Output the [X, Y] coordinate of the center of the cell containing the given text.  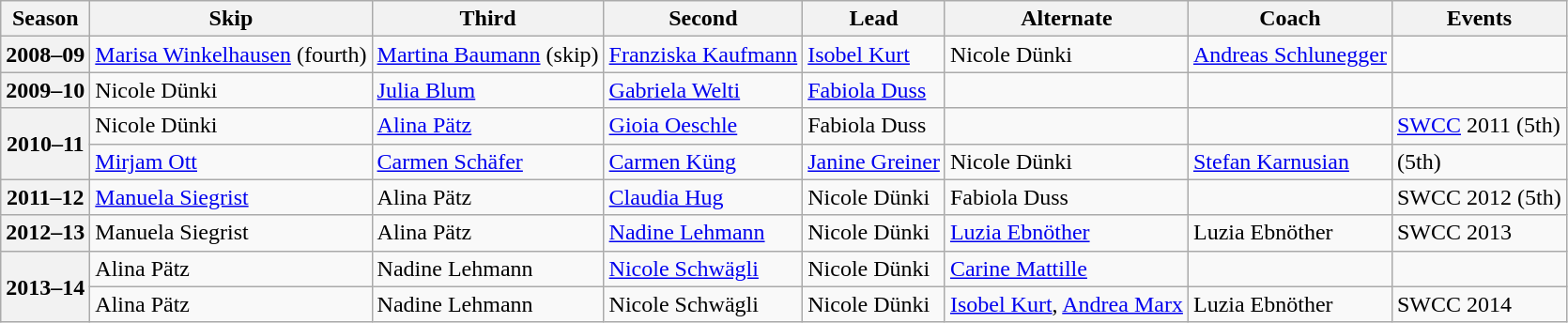
SWCC 2011 (5th) [1479, 126]
Carmen Küng [703, 161]
Events [1479, 19]
Stefan Karnusian [1290, 161]
Skip [231, 19]
Julia Blum [488, 90]
2010–11 [45, 144]
SWCC 2012 (5th) [1479, 197]
Gabriela Welti [703, 90]
Claudia Hug [703, 197]
Marisa Winkelhausen (fourth) [231, 54]
Third [488, 19]
SWCC 2014 [1479, 304]
2012–13 [45, 233]
2008–09 [45, 54]
Second [703, 19]
(5th) [1479, 161]
SWCC 2013 [1479, 233]
Alternate [1067, 19]
Mirjam Ott [231, 161]
Isobel Kurt [874, 54]
Janine Greiner [874, 161]
Gioia Oeschle [703, 126]
2009–10 [45, 90]
Martina Baumann (skip) [488, 54]
Season [45, 19]
2013–14 [45, 286]
2011–12 [45, 197]
Andreas Schlunegger [1290, 54]
Franziska Kaufmann [703, 54]
Lead [874, 19]
Carine Mattille [1067, 269]
Carmen Schäfer [488, 161]
Coach [1290, 19]
Isobel Kurt, Andrea Marx [1067, 304]
